Return [X, Y] of the center of cell containing provided text 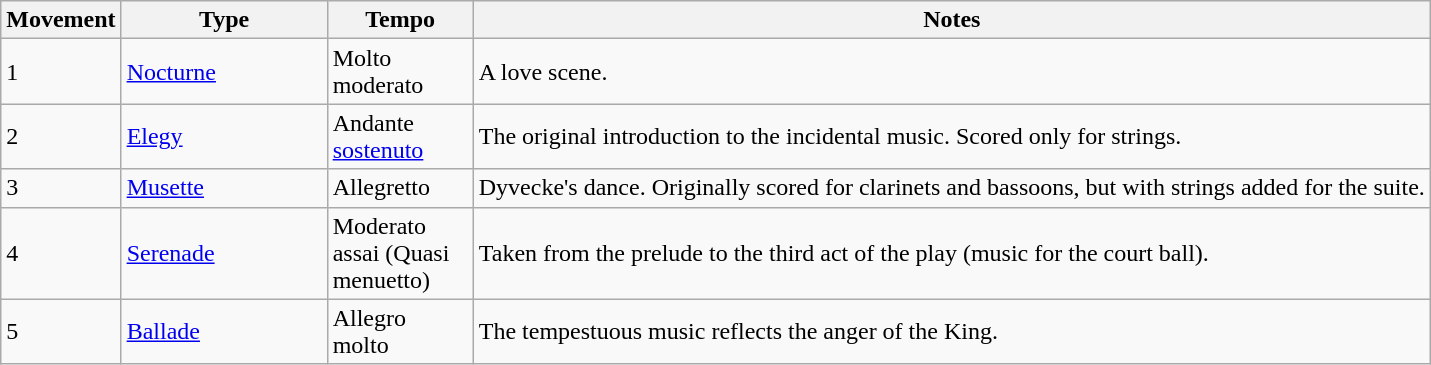
Type [224, 20]
Andante sostenuto [400, 136]
Movement [61, 20]
Serenade [224, 253]
Nocturne [224, 72]
The original introduction to the incidental music. Scored only for strings. [952, 136]
Allegro molto [400, 332]
Tempo [400, 20]
Ballade [224, 332]
Notes [952, 20]
Allegretto [400, 188]
Musette [224, 188]
Dyvecke's dance. Originally scored for clarinets and bassoons, but with strings added for the suite. [952, 188]
1 [61, 72]
2 [61, 136]
Taken from the prelude to the third act of the play (music for the court ball). [952, 253]
Moderato assai (Quasi menuetto) [400, 253]
3 [61, 188]
Molto moderato [400, 72]
5 [61, 332]
Elegy [224, 136]
The tempestuous music reflects the anger of the King. [952, 332]
4 [61, 253]
A love scene. [952, 72]
